Find where the given text appears and provide that cell's center as (x, y) coordinate. 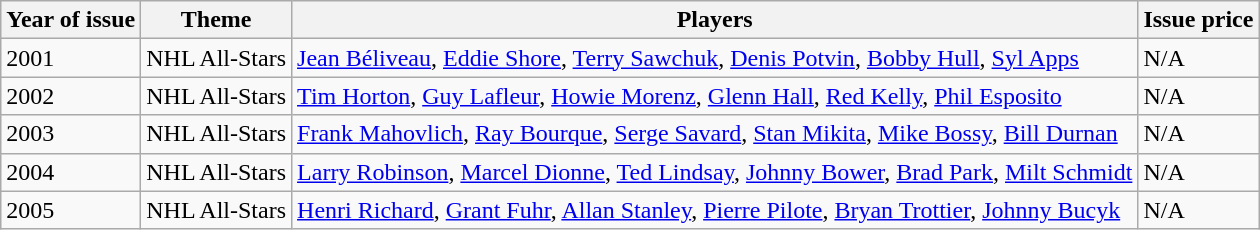
Players (715, 20)
Henri Richard, Grant Fuhr, Allan Stanley, Pierre Pilote, Bryan Trottier, Johnny Bucyk (715, 210)
2003 (71, 134)
Issue price (1198, 20)
Tim Horton, Guy Lafleur, Howie Morenz, Glenn Hall, Red Kelly, Phil Esposito (715, 96)
Larry Robinson, Marcel Dionne, Ted Lindsay, Johnny Bower, Brad Park, Milt Schmidt (715, 172)
2004 (71, 172)
Jean Béliveau, Eddie Shore, Terry Sawchuk, Denis Potvin, Bobby Hull, Syl Apps (715, 58)
2002 (71, 96)
2001 (71, 58)
Year of issue (71, 20)
Frank Mahovlich, Ray Bourque, Serge Savard, Stan Mikita, Mike Bossy, Bill Durnan (715, 134)
2005 (71, 210)
Theme (216, 20)
